Extract the (x, y) coordinate from the center of the cell holding the provided text.  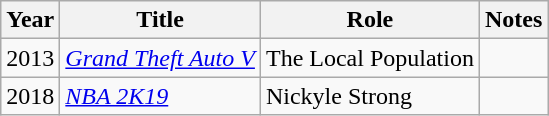
Nickyle Strong (370, 96)
Year (30, 20)
Title (160, 20)
The Local Population (370, 58)
Role (370, 20)
2013 (30, 58)
2018 (30, 96)
Grand Theft Auto V (160, 58)
Notes (513, 20)
NBA 2K19 (160, 96)
